Output the (X, Y) coordinate of the center of the cell containing the given text.  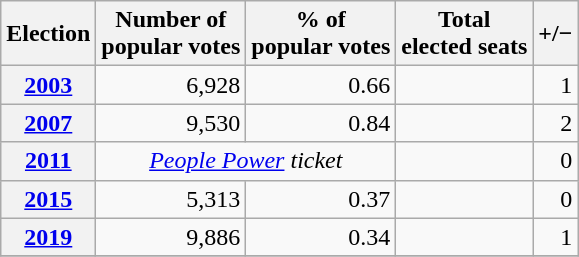
0.66 (321, 85)
2 (556, 123)
Totalelected seats (464, 34)
2019 (48, 237)
People Power ticket (246, 161)
9,530 (171, 123)
% ofpopular votes (321, 34)
Number ofpopular votes (171, 34)
2007 (48, 123)
0.84 (321, 123)
6,928 (171, 85)
5,313 (171, 199)
9,886 (171, 237)
2011 (48, 161)
+/− (556, 34)
0.37 (321, 199)
0.34 (321, 237)
2003 (48, 85)
Election (48, 34)
2015 (48, 199)
